Find where the given text appears and provide that cell's center as (X, Y) coordinate. 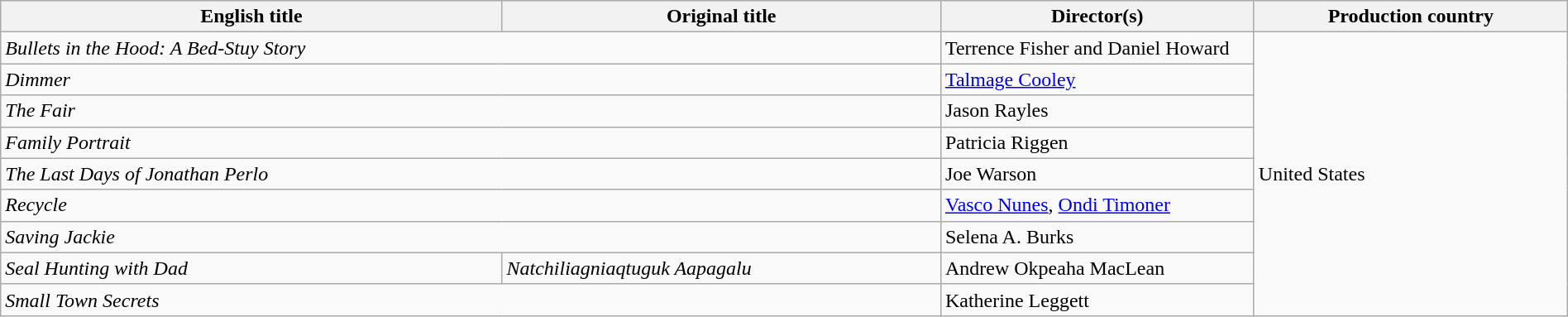
Small Town Secrets (471, 300)
United States (1411, 174)
Family Portrait (471, 142)
Selena A. Burks (1097, 237)
Director(s) (1097, 17)
Recycle (471, 205)
Andrew Okpeaha MacLean (1097, 268)
Production country (1411, 17)
The Last Days of Jonathan Perlo (471, 174)
Jason Rayles (1097, 111)
Terrence Fisher and Daniel Howard (1097, 48)
Katherine Leggett (1097, 300)
Seal Hunting with Dad (251, 268)
Saving Jackie (471, 237)
Bullets in the Hood: A Bed-Stuy Story (471, 48)
Talmage Cooley (1097, 79)
Original title (721, 17)
Joe Warson (1097, 174)
English title (251, 17)
The Fair (471, 111)
Natchiliagniaqtuguk Aapagalu (721, 268)
Dimmer (471, 79)
Vasco Nunes, Ondi Timoner (1097, 205)
Patricia Riggen (1097, 142)
